Scan for the cell matching the given text and deliver its (x, y) coordinate at center. 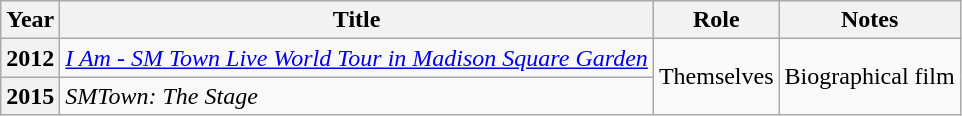
2012 (30, 58)
Year (30, 20)
Role (716, 20)
I Am - SM Town Live World Tour in Madison Square Garden (357, 58)
Title (357, 20)
Themselves (716, 77)
Biographical film (870, 77)
SMTown: The Stage (357, 96)
2015 (30, 96)
Notes (870, 20)
